For the text-containing cell, return its midpoint in (X, Y) coordinate format. 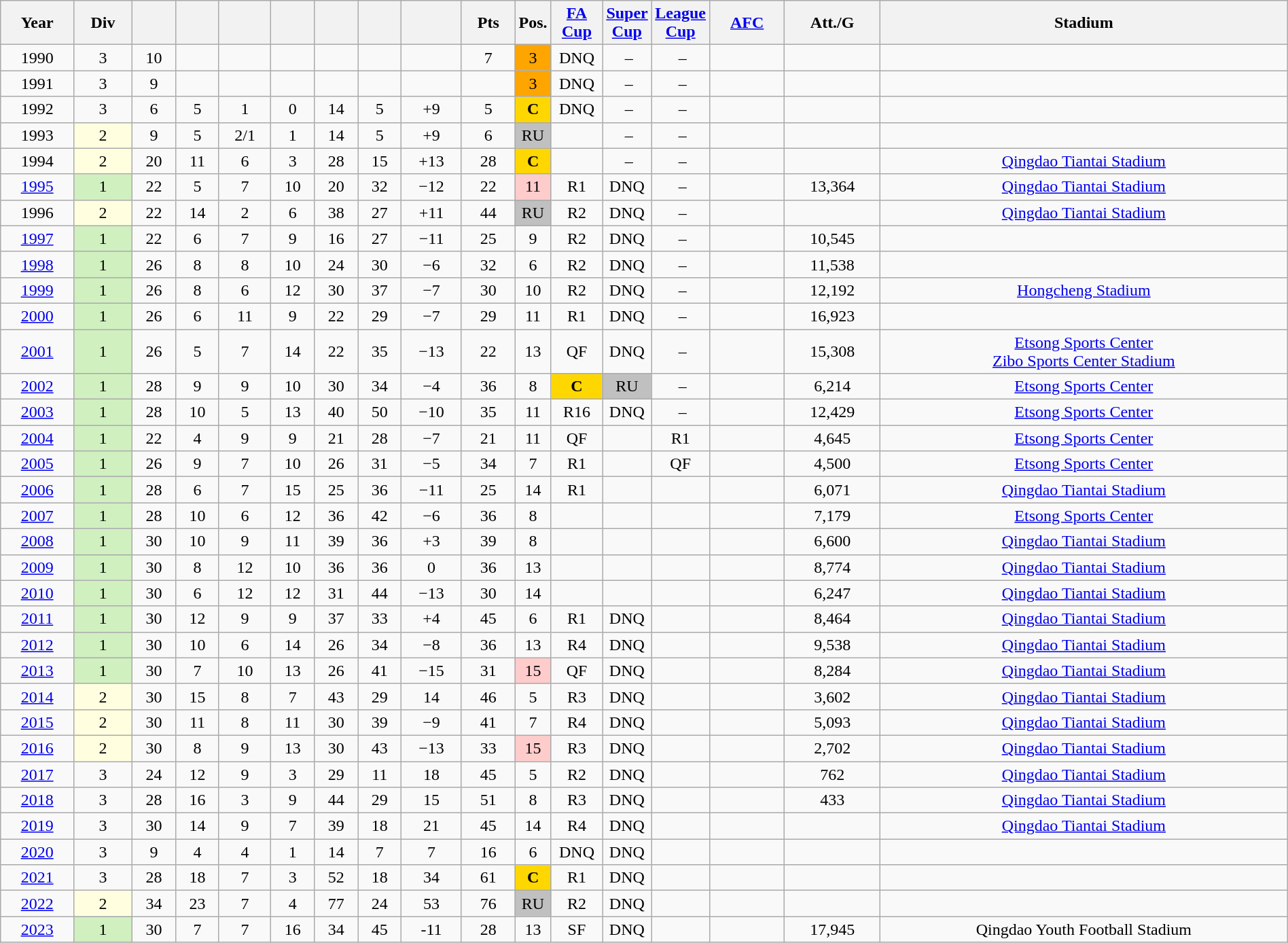
−8 (432, 645)
2/1 (245, 135)
1996 (37, 213)
8,284 (833, 671)
Pos. (533, 23)
51 (488, 800)
5,093 (833, 722)
Div (103, 23)
1990 (37, 58)
League Cup (681, 23)
Super Cup (627, 23)
2011 (37, 619)
42 (380, 516)
2001 (37, 351)
2007 (37, 516)
77 (336, 904)
2012 (37, 645)
53 (432, 904)
2016 (37, 748)
Etsong Sports CenterZibo Sports Center Stadium (1084, 351)
2002 (37, 387)
2019 (37, 826)
52 (336, 878)
2000 (37, 316)
1991 (37, 84)
12,429 (833, 412)
46 (488, 696)
−10 (432, 412)
6,247 (833, 593)
+3 (432, 541)
11,538 (833, 264)
Stadium (1084, 23)
2023 (37, 929)
2020 (37, 852)
7,179 (833, 516)
15,308 (833, 351)
1999 (37, 290)
433 (833, 800)
6,214 (833, 387)
1995 (37, 187)
1998 (37, 264)
17,945 (833, 929)
4,500 (833, 464)
9,538 (833, 645)
6,071 (833, 490)
2004 (37, 438)
38 (336, 213)
Pts (488, 23)
Att./G (833, 23)
1993 (37, 135)
16,923 (833, 316)
+13 (432, 161)
2022 (37, 904)
2006 (37, 490)
Qingdao Youth Football Stadium (1084, 929)
2013 (37, 671)
2,702 (833, 748)
13,364 (833, 187)
FA Cup (577, 23)
762 (833, 774)
+11 (432, 213)
−4 (432, 387)
−12 (432, 187)
1992 (37, 109)
2010 (37, 593)
2018 (37, 800)
76 (488, 904)
2017 (37, 774)
AFC (747, 23)
2008 (37, 541)
8,774 (833, 567)
−9 (432, 722)
12,192 (833, 290)
8,464 (833, 619)
50 (380, 412)
4,645 (833, 438)
2015 (37, 722)
1994 (37, 161)
23 (197, 904)
2003 (37, 412)
2014 (37, 696)
3,602 (833, 696)
6,600 (833, 541)
+4 (432, 619)
2005 (37, 464)
40 (336, 412)
−5 (432, 464)
−15 (432, 671)
-11 (432, 929)
Hongcheng Stadium (1084, 290)
R16 (577, 412)
2009 (37, 567)
Year (37, 23)
SF (577, 929)
61 (488, 878)
1997 (37, 238)
10,545 (833, 238)
2021 (37, 878)
